Search for the cell housing the specified text and yield its [x, y] center coordinate. 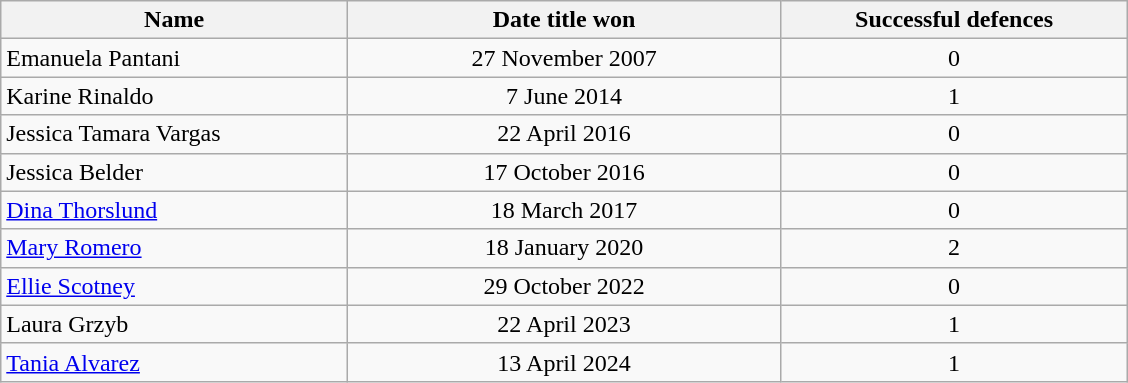
27 November 2007 [564, 58]
Dina Thorslund [174, 210]
Tania Alvarez [174, 362]
13 April 2024 [564, 362]
22 April 2023 [564, 324]
22 April 2016 [564, 134]
17 October 2016 [564, 172]
Ellie Scotney [174, 286]
29 October 2022 [564, 286]
7 June 2014 [564, 96]
18 March 2017 [564, 210]
2 [954, 248]
18 January 2020 [564, 248]
Mary Romero [174, 248]
Karine Rinaldo [174, 96]
Jessica Tamara Vargas [174, 134]
Jessica Belder [174, 172]
Name [174, 20]
Emanuela Pantani [174, 58]
Laura Grzyb [174, 324]
Date title won [564, 20]
Successful defences [954, 20]
